Output the [X, Y] coordinate of the center of the cell containing the given text.  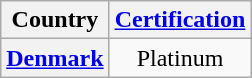
Platinum [180, 58]
Country [55, 20]
Denmark [55, 58]
Certification [180, 20]
